Scan for the cell matching the given text and deliver its (x, y) coordinate at center. 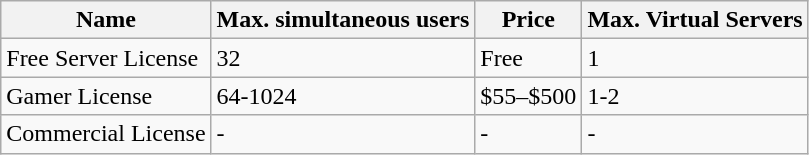
1 (695, 58)
1-2 (695, 96)
Name (106, 20)
Free (528, 58)
64-1024 (343, 96)
$55–$500 (528, 96)
Commercial License (106, 134)
Gamer License (106, 96)
Free Server License (106, 58)
Max. simultaneous users (343, 20)
32 (343, 58)
Max. Virtual Servers (695, 20)
Price (528, 20)
